Determine the (X, Y) coordinate at the center of the cell enclosing the given text.  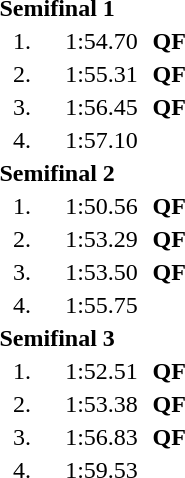
1:55.31 (102, 74)
1:57.10 (102, 140)
1:53.38 (102, 404)
1:50.56 (102, 206)
1:56.45 (102, 107)
1:52.51 (102, 371)
1:55.75 (102, 305)
1:53.29 (102, 239)
1:56.83 (102, 437)
1:53.50 (102, 272)
1:54.70 (102, 41)
